Extract the (X, Y) coordinate from the center of the cell holding the provided text.  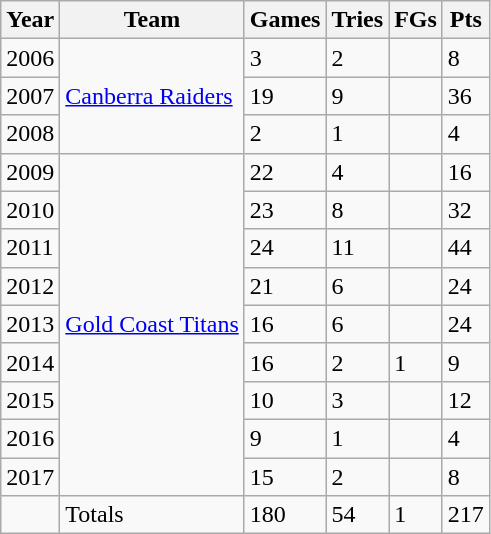
Gold Coast Titans (152, 324)
217 (466, 515)
2006 (30, 58)
Pts (466, 20)
10 (285, 400)
2016 (30, 438)
54 (358, 515)
Year (30, 20)
2012 (30, 286)
44 (466, 248)
19 (285, 96)
FGs (416, 20)
36 (466, 96)
12 (466, 400)
2009 (30, 172)
2013 (30, 324)
Totals (152, 515)
32 (466, 210)
11 (358, 248)
2017 (30, 477)
Games (285, 20)
Tries (358, 20)
15 (285, 477)
2008 (30, 134)
22 (285, 172)
2007 (30, 96)
23 (285, 210)
21 (285, 286)
Team (152, 20)
2015 (30, 400)
Canberra Raiders (152, 96)
2011 (30, 248)
2010 (30, 210)
2014 (30, 362)
180 (285, 515)
